Locate the cell with the specified text and output its (X, Y) center coordinate. 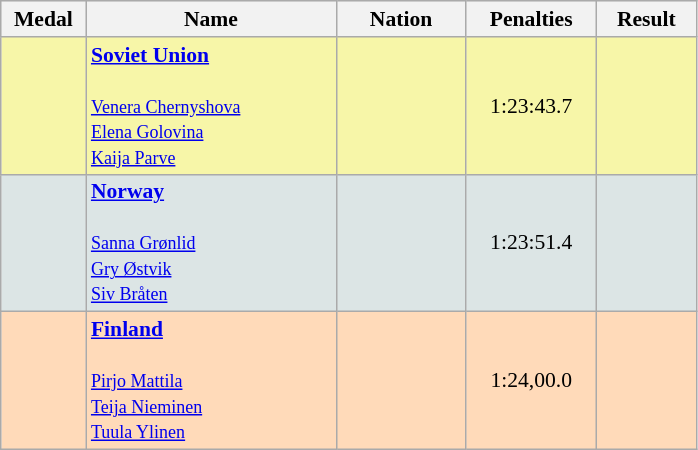
Medal (44, 19)
FinlandPirjo MattilaTeija NieminenTuula Ylinen (211, 381)
1:24,00.0 (531, 381)
1:23:43.7 (531, 106)
Soviet UnionVenera ChernyshovaElena GolovinaKaija Parve (211, 106)
1:23:51.4 (531, 243)
Penalties (531, 19)
Result (646, 19)
Nation (401, 19)
Name (211, 19)
NorwaySanna GrønlidGry ØstvikSiv Bråten (211, 243)
